Provide the (X, Y) coordinate of the cell's center where the given text is located.  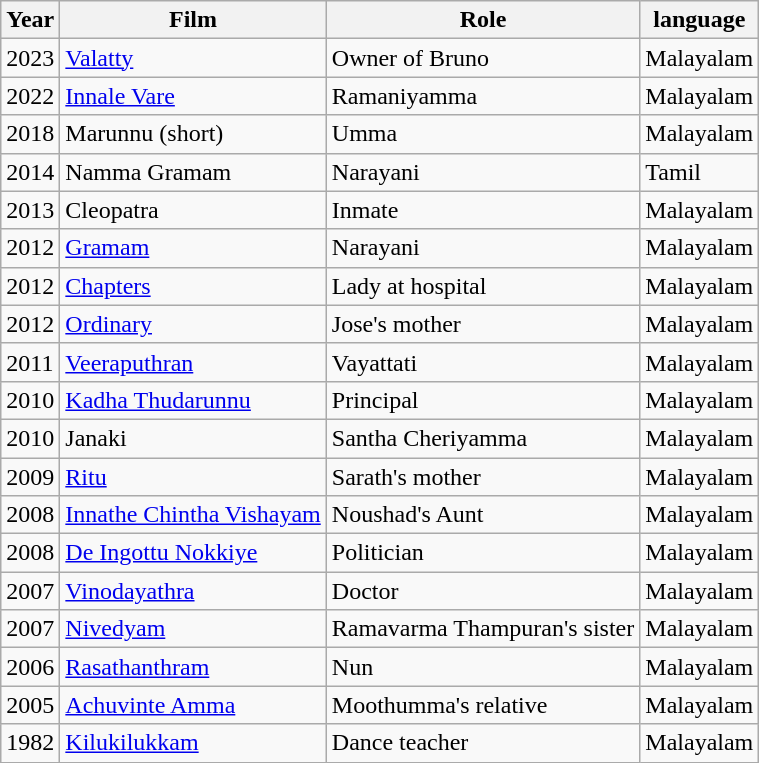
Year (30, 20)
2005 (30, 705)
Vinodayathra (193, 591)
Rasathanthram (193, 667)
Role (483, 20)
Nun (483, 667)
Ritu (193, 477)
Kilukilukkam (193, 743)
Moothumma's relative (483, 705)
Ramaniyamma (483, 96)
Gramam (193, 248)
Chapters (193, 286)
Owner of Bruno (483, 58)
Innathe Chintha Vishayam (193, 515)
Ordinary (193, 324)
Umma (483, 134)
2018 (30, 134)
Doctor (483, 591)
2022 (30, 96)
Janaki (193, 438)
Film (193, 20)
Principal (483, 400)
Nivedyam (193, 629)
1982 (30, 743)
Inmate (483, 210)
Jose's mother (483, 324)
Achuvinte Amma (193, 705)
2006 (30, 667)
Santha Cheriyamma (483, 438)
De Ingottu Nokkiye (193, 553)
Namma Gramam (193, 172)
Politician (483, 553)
2011 (30, 362)
2014 (30, 172)
Innale Vare (193, 96)
Kadha Thudarunnu (193, 400)
Sarath's mother (483, 477)
2013 (30, 210)
Noushad's Aunt (483, 515)
Valatty (193, 58)
Cleopatra (193, 210)
Ramavarma Thampuran's sister (483, 629)
2009 (30, 477)
Marunnu (short) (193, 134)
Lady at hospital (483, 286)
Tamil (700, 172)
2023 (30, 58)
Dance teacher (483, 743)
language (700, 20)
Vayattati (483, 362)
Veeraputhran (193, 362)
